Detect which cell encompasses the target text, then output its (X, Y) center coordinate. 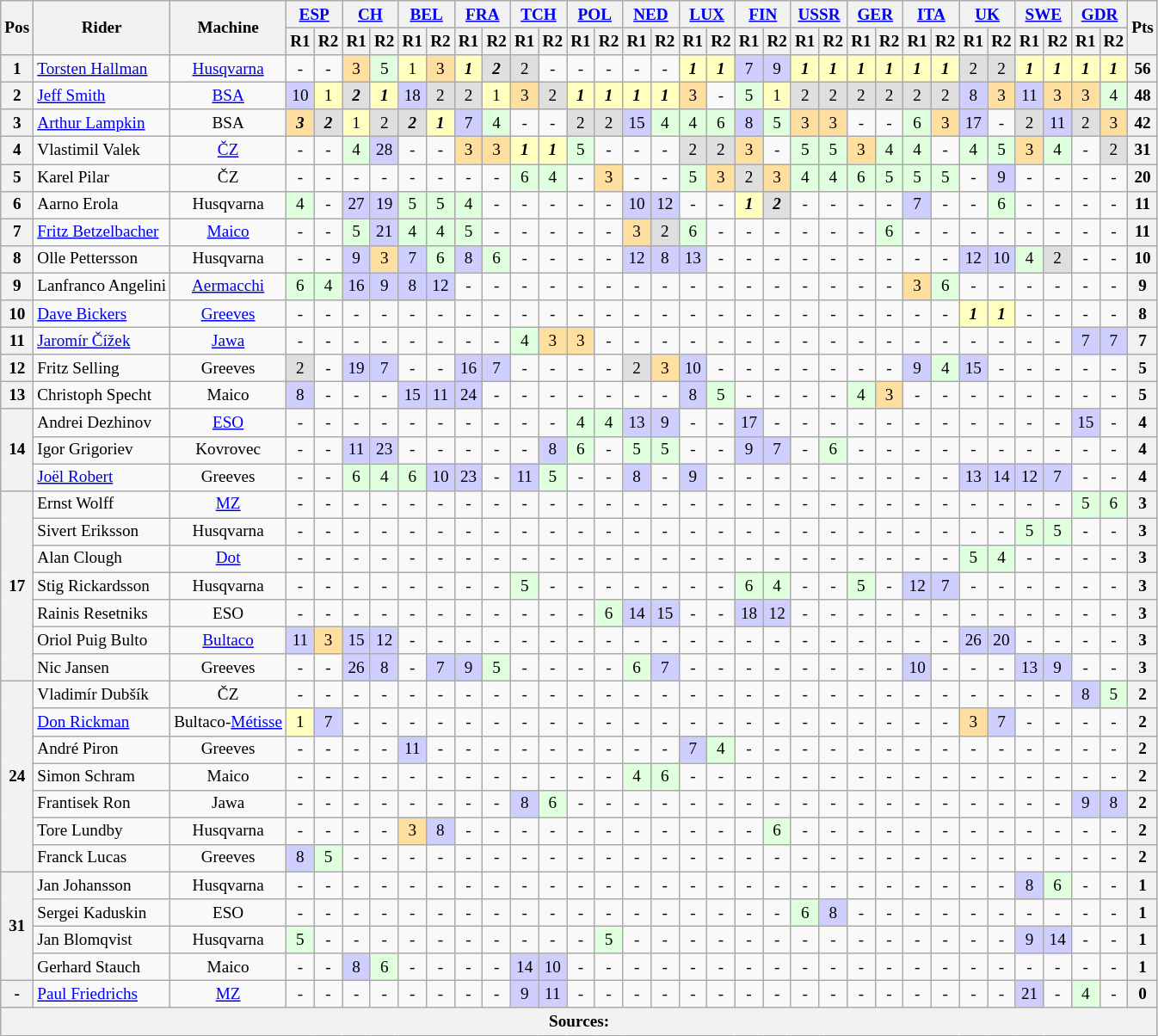
Simon Schram (102, 776)
Gerhard Stauch (102, 967)
Jaromír Čížek (102, 341)
Franck Lucas (102, 858)
ITA (931, 15)
27 (356, 205)
0 (1143, 995)
Igor Grigoriev (102, 450)
UK (988, 15)
CH (370, 15)
Stig Rickardsson (102, 586)
Karel Pilar (102, 177)
Jan Johansson (102, 885)
42 (1143, 123)
Dot (229, 558)
48 (1143, 96)
Don Rickman (102, 722)
56 (1143, 69)
FRA (482, 15)
Dave Bickers (102, 314)
Paul Friedrichs (102, 995)
Machine (229, 28)
Bultaco (229, 640)
GDR (1099, 15)
André Piron (102, 749)
Sivert Eriksson (102, 532)
USSR (819, 15)
28 (384, 151)
Joël Robert (102, 477)
Tore Lundby (102, 831)
Olle Pettersson (102, 259)
Sources: (580, 1021)
NED (650, 15)
Frantisek Ron (102, 804)
TCH (539, 15)
Lanfranco Angelini (102, 287)
Kovrovec (229, 450)
Andrei Dezhinov (102, 422)
Bultaco-Métisse (229, 722)
Oriol Puig Bulto (102, 640)
Torsten Hallman (102, 69)
Christoph Specht (102, 396)
Aarno Erola (102, 205)
GER (876, 15)
Pos (17, 28)
Aermacchi (229, 287)
Arthur Lampkin (102, 123)
Vladimír Dubšík (102, 695)
Rainis Resetniks (102, 614)
SWE (1043, 15)
Ernst Wolff (102, 504)
Jan Blomqvist (102, 940)
Fritz Selling (102, 368)
POL (595, 15)
Sergei Kaduskin (102, 913)
Pts (1143, 28)
Alan Clough (102, 558)
ESP (315, 15)
Fritz Betzelbacher (102, 232)
Vlastimil Valek (102, 151)
Rider (102, 28)
LUX (707, 15)
Jeff Smith (102, 96)
Nic Jansen (102, 668)
BEL (427, 15)
FIN (762, 15)
